Locate the cell with the specified text and output its [x, y] center coordinate. 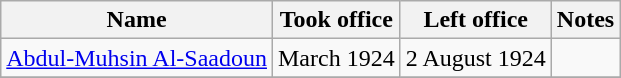
Left office [476, 20]
2 August 1924 [476, 58]
Name [137, 20]
Abdul-Muhsin Al-Saadoun [137, 58]
Took office [336, 20]
March 1924 [336, 58]
Notes [585, 20]
